Search for the cell housing the specified text and yield its [x, y] center coordinate. 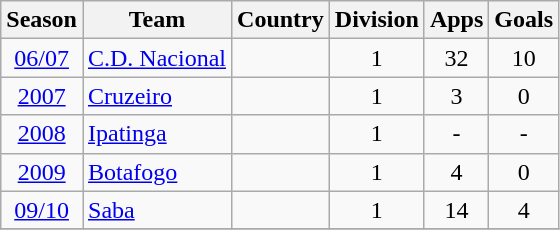
Season [42, 20]
2009 [42, 172]
Team [156, 20]
2007 [42, 96]
09/10 [42, 210]
06/07 [42, 58]
Saba [156, 210]
10 [524, 58]
32 [456, 58]
Country [281, 20]
Cruzeiro [156, 96]
Botafogo [156, 172]
Apps [456, 20]
Ipatinga [156, 134]
Division [376, 20]
Goals [524, 20]
14 [456, 210]
C.D. Nacional [156, 58]
3 [456, 96]
2008 [42, 134]
